Output the (x, y) coordinate of the center of the cell containing the given text.  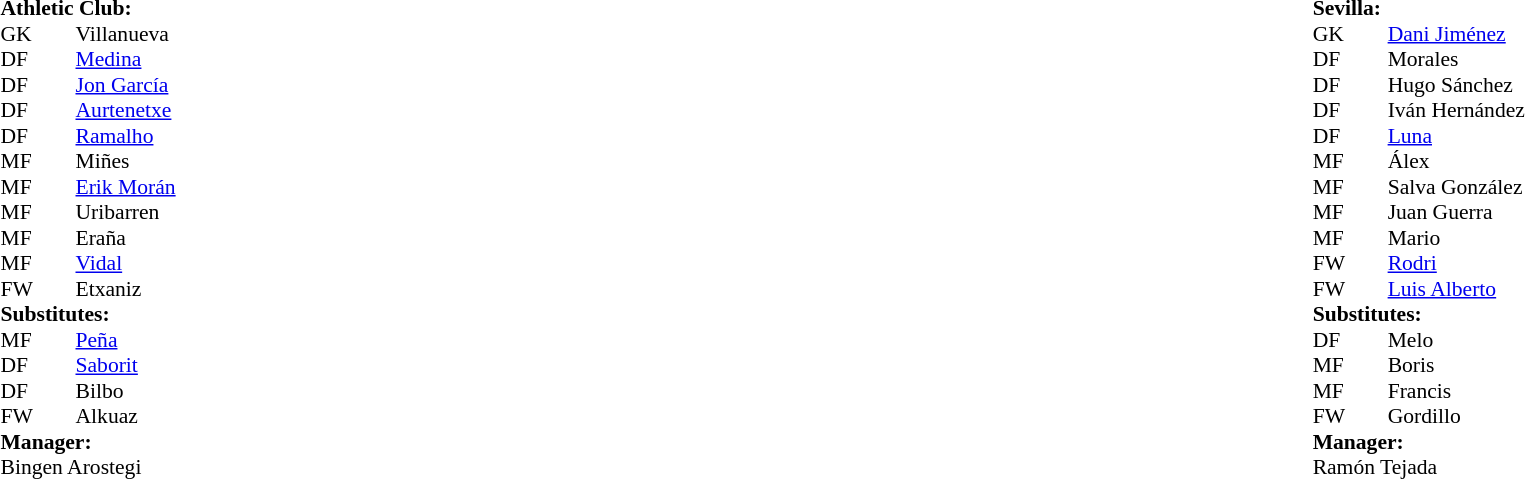
Morales (1456, 59)
Álex (1456, 161)
Eraña (126, 238)
Villanueva (126, 34)
Hugo Sánchez (1456, 85)
Miñes (126, 161)
Mario (1456, 238)
Dani Jiménez (1456, 34)
Ramalho (126, 136)
Saborit (126, 365)
Melo (1456, 340)
Gordillo (1456, 417)
Vidal (126, 263)
Salva González (1456, 187)
Bilbo (126, 391)
Rodri (1456, 263)
Alkuaz (126, 417)
Uribarren (126, 213)
Juan Guerra (1456, 213)
Erik Morán (126, 187)
Luis Alberto (1456, 289)
Luna (1456, 136)
Jon García (126, 85)
Etxaniz (126, 289)
Aurtenetxe (126, 111)
Peña (126, 340)
Francis (1456, 391)
Medina (126, 59)
Iván Hernández (1456, 111)
Boris (1456, 365)
